Search for the cell housing the specified text and yield its [X, Y] center coordinate. 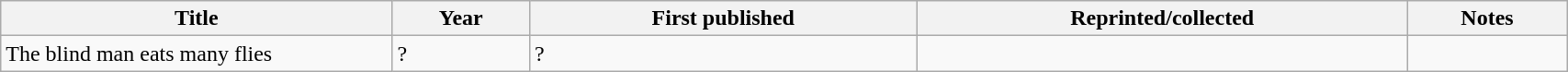
Title [197, 18]
The blind man eats many flies [197, 54]
First published [723, 18]
Year [461, 18]
Reprinted/collected [1162, 18]
Notes [1486, 18]
